Output the [x, y] coordinate of the center of the cell containing the given text.  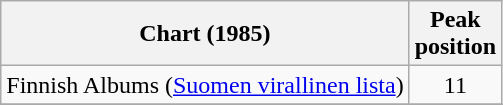
Chart (1985) [205, 34]
Finnish Albums (Suomen virallinen lista) [205, 85]
11 [455, 85]
Peakposition [455, 34]
